Provide the [x, y] coordinate of the cell's center where the given text is located.  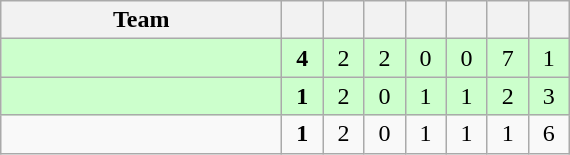
Team [142, 20]
7 [508, 58]
3 [548, 96]
4 [302, 58]
6 [548, 134]
